Locate the cell with the specified text and output its (X, Y) center coordinate. 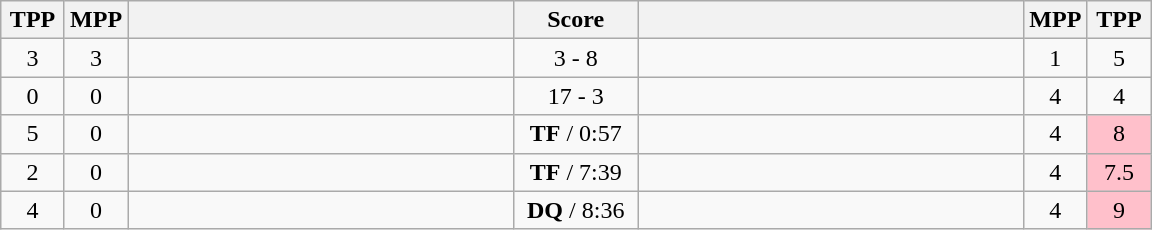
8 (1119, 134)
2 (33, 172)
3 - 8 (576, 58)
17 - 3 (576, 96)
TF / 7:39 (576, 172)
1 (1056, 58)
TF / 0:57 (576, 134)
7.5 (1119, 172)
DQ / 8:36 (576, 210)
Score (576, 20)
9 (1119, 210)
